Output the (x, y) coordinate of the center of the cell containing the given text.  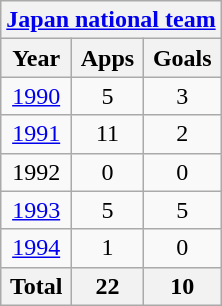
10 (182, 286)
Total (36, 286)
1991 (36, 134)
1994 (36, 248)
1992 (36, 172)
1 (108, 248)
3 (182, 96)
Apps (108, 58)
1990 (36, 96)
Japan national team (111, 20)
11 (108, 134)
22 (108, 286)
Year (36, 58)
Goals (182, 58)
2 (182, 134)
1993 (36, 210)
